Locate the cell with the specified text and output its (X, Y) center coordinate. 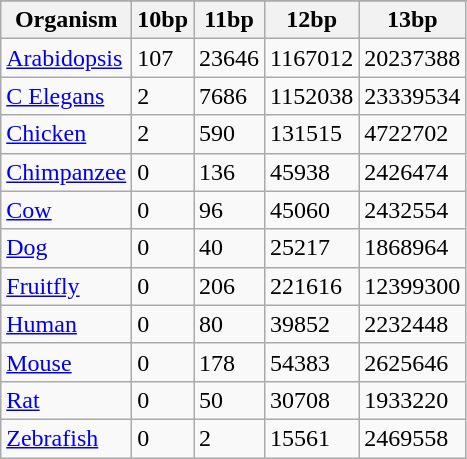
23339534 (412, 96)
Organism (66, 20)
C Elegans (66, 96)
25217 (312, 248)
Rat (66, 400)
2432554 (412, 210)
50 (230, 400)
45938 (312, 172)
96 (230, 210)
45060 (312, 210)
2232448 (412, 324)
80 (230, 324)
10bp (163, 20)
Arabidopsis (66, 58)
1933220 (412, 400)
54383 (312, 362)
1868964 (412, 248)
221616 (312, 286)
Zebrafish (66, 438)
Chimpanzee (66, 172)
20237388 (412, 58)
30708 (312, 400)
Mouse (66, 362)
136 (230, 172)
Chicken (66, 134)
15561 (312, 438)
4722702 (412, 134)
2625646 (412, 362)
131515 (312, 134)
2426474 (412, 172)
1152038 (312, 96)
206 (230, 286)
Fruitfly (66, 286)
13bp (412, 20)
178 (230, 362)
2469558 (412, 438)
40 (230, 248)
Dog (66, 248)
7686 (230, 96)
107 (163, 58)
23646 (230, 58)
39852 (312, 324)
Human (66, 324)
1167012 (312, 58)
12bp (312, 20)
590 (230, 134)
12399300 (412, 286)
11bp (230, 20)
Cow (66, 210)
